For the text-containing cell, return its midpoint in (X, Y) coordinate format. 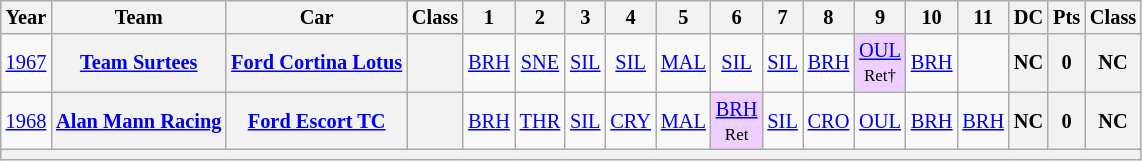
6 (737, 17)
Ford Cortina Lotus (316, 63)
BRHRet (737, 121)
2 (540, 17)
1 (489, 17)
OUL (880, 121)
1968 (26, 121)
DC (1028, 17)
Team Surtees (138, 63)
1967 (26, 63)
8 (829, 17)
CRY (630, 121)
4 (630, 17)
Car (316, 17)
10 (932, 17)
11 (983, 17)
THR (540, 121)
7 (782, 17)
5 (684, 17)
3 (585, 17)
Team (138, 17)
Year (26, 17)
Ford Escort TC (316, 121)
9 (880, 17)
OULRet† (880, 63)
Pts (1066, 17)
CRO (829, 121)
SNE (540, 63)
Alan Mann Racing (138, 121)
